For the text-containing cell, return its midpoint in (X, Y) coordinate format. 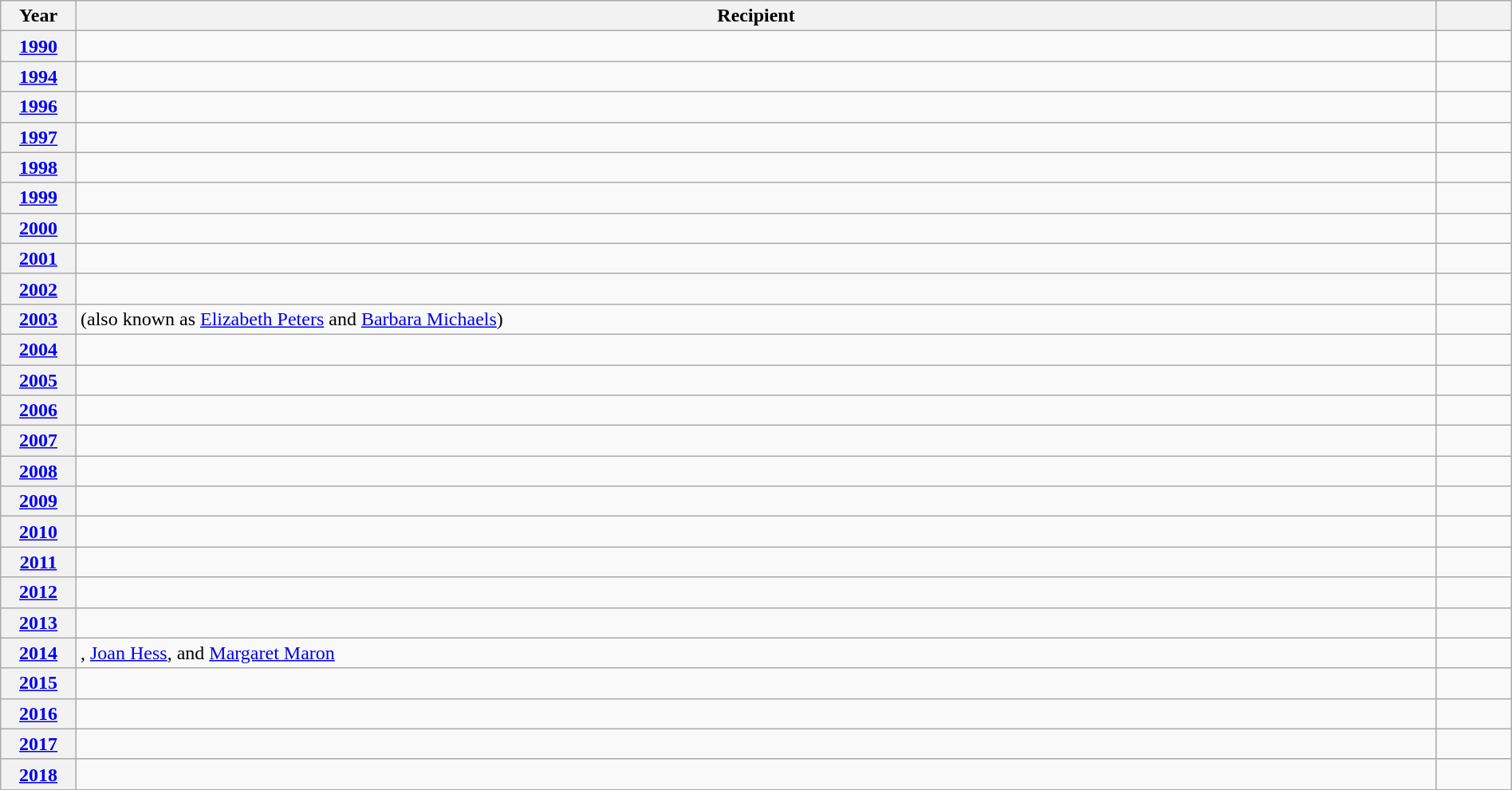
Year (38, 16)
2000 (38, 228)
2016 (38, 713)
2003 (38, 319)
1994 (38, 77)
1997 (38, 137)
1998 (38, 167)
1999 (38, 198)
2006 (38, 411)
2001 (38, 258)
(also known as Elizabeth Peters and Barbara Michaels) (756, 319)
2012 (38, 592)
1996 (38, 107)
Recipient (756, 16)
2007 (38, 441)
2017 (38, 744)
, Joan Hess, and Margaret Maron (756, 653)
2011 (38, 562)
2004 (38, 349)
2013 (38, 623)
2002 (38, 289)
2010 (38, 532)
2009 (38, 501)
2015 (38, 683)
1990 (38, 46)
2014 (38, 653)
2005 (38, 380)
2018 (38, 774)
2008 (38, 471)
